Extract the [X, Y] coordinate from the center of the cell holding the provided text.  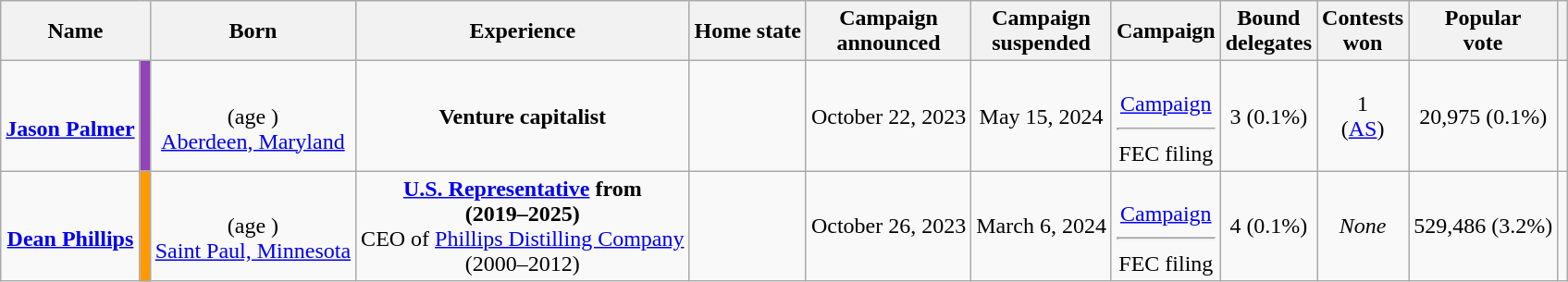
(age )Aberdeen, Maryland [253, 116]
Dean Phillips [70, 226]
Campaignannounced [888, 31]
20,975 (0.1%) [1484, 116]
529,486 (3.2%) [1484, 226]
Campaign [1166, 31]
Venture capitalist [523, 116]
Popularvote [1484, 31]
(age )Saint Paul, Minnesota [253, 226]
Bounddelegates [1268, 31]
1(AS) [1364, 116]
3 (0.1%) [1268, 116]
October 22, 2023 [888, 116]
Campaignsuspended [1042, 31]
October 26, 2023 [888, 226]
None [1364, 226]
Jason Palmer [70, 116]
Name [76, 31]
Contestswon [1364, 31]
U.S. Representative from (2019–2025)CEO of Phillips Distilling Company(2000–2012) [523, 226]
March 6, 2024 [1042, 226]
Born [253, 31]
Home state [747, 31]
Experience [523, 31]
4 (0.1%) [1268, 226]
May 15, 2024 [1042, 116]
